Output the (x, y) coordinate of the center of the cell containing the given text.  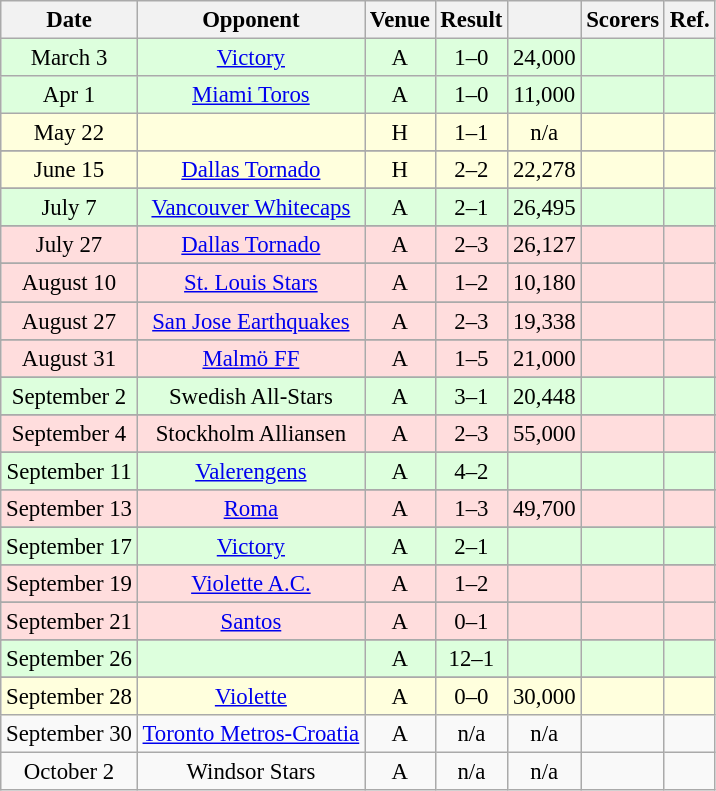
3–1 (472, 396)
September 2 (69, 396)
0–0 (472, 697)
September 30 (69, 734)
12–1 (472, 659)
August 10 (69, 283)
Opponent (250, 20)
26,495 (544, 208)
Malmö FF (250, 358)
Valerengens (250, 471)
July 27 (69, 245)
September 26 (69, 659)
Violette A.C. (250, 584)
1–3 (472, 509)
20,448 (544, 396)
Date (69, 20)
49,700 (544, 509)
San Jose Earthquakes (250, 321)
Stockholm Alliansen (250, 433)
August 27 (69, 321)
19,338 (544, 321)
Roma (250, 509)
Santos (250, 621)
24,000 (544, 58)
Venue (400, 20)
10,180 (544, 283)
July 7 (69, 208)
0–1 (472, 621)
September 17 (69, 546)
September 28 (69, 697)
Scorers (623, 20)
September 13 (69, 509)
Windsor Stars (250, 772)
September 21 (69, 621)
30,000 (544, 697)
June 15 (69, 170)
Toronto Metros-Croatia (250, 734)
September 4 (69, 433)
Apr 1 (69, 95)
Vancouver Whitecaps (250, 208)
May 22 (69, 133)
2–2 (472, 170)
4–2 (472, 471)
Result (472, 20)
11,000 (544, 95)
1–1 (472, 133)
August 31 (69, 358)
September 19 (69, 584)
21,000 (544, 358)
September 11 (69, 471)
55,000 (544, 433)
March 3 (69, 58)
Violette (250, 697)
22,278 (544, 170)
St. Louis Stars (250, 283)
October 2 (69, 772)
Miami Toros (250, 95)
Ref. (689, 20)
1–5 (472, 358)
26,127 (544, 245)
Swedish All-Stars (250, 396)
